For the text-containing cell, return its midpoint in (X, Y) coordinate format. 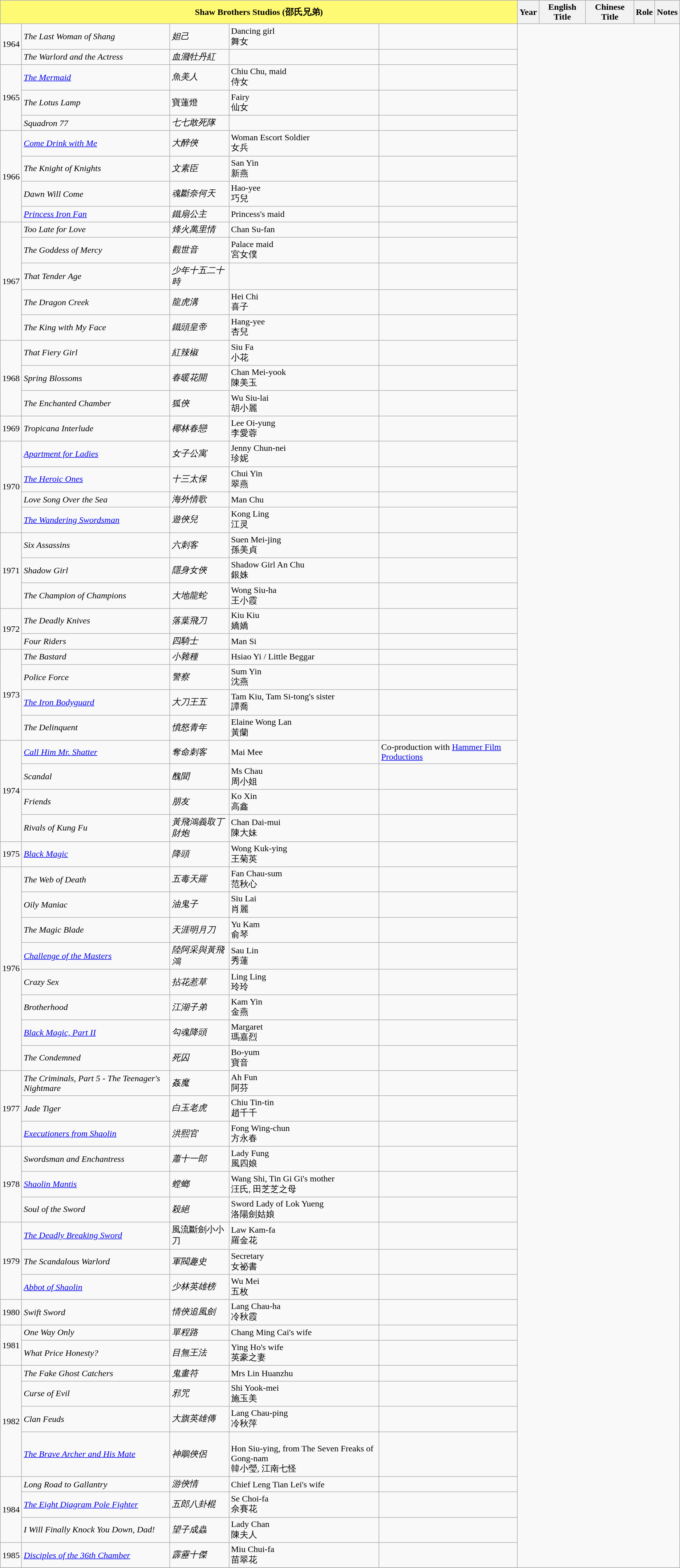
Wu Siu-lai 胡小麗 (304, 403)
鬼畫符 (200, 1373)
Shadow Girl An Chu銀姝 (304, 570)
Wong Kuk-ying王菊英 (304, 854)
Fong Wing-chun 方永春 (304, 1134)
The Wandering Swordsman (96, 520)
San Yin新燕 (304, 169)
寶蓮燈 (200, 103)
大醉俠 (200, 144)
Shaw Brothers Studios (邵氏兄弟) (259, 12)
血濺牡丹紅 (200, 57)
文素臣 (200, 169)
Chinese Title (610, 12)
Man Si (304, 642)
警察 (200, 677)
Disciples of the 36th Chamber (96, 1555)
Kiu Kiu 嬌嬌 (304, 621)
Lee Oi-yung 李愛蓉 (304, 429)
龍虎溝 (200, 302)
Dawn Will Come (96, 194)
Suen Mei-jing 孫美貞 (304, 545)
Long Road to Gallantry (96, 1484)
Fairy仙女 (304, 103)
紅辣椒 (200, 353)
十三太保 (200, 479)
Kong Ling江灵 (304, 520)
The Goddess of Mercy (96, 250)
The Bastard (96, 657)
蕭十一郎 (200, 1159)
1966 (11, 177)
Ms Chau周小姐 (304, 777)
Abbot of Shaolin (96, 1287)
妲己 (200, 37)
The Scandalous Warlord (96, 1262)
Princess's maid (304, 214)
Lady Fung 風四娘 (304, 1159)
Palace maid 宮女僕 (304, 250)
1974 (11, 791)
烽火萬里情 (200, 230)
Brotherhood (96, 1007)
The Deadly Knives (96, 621)
1964 (11, 44)
春暖花開 (200, 378)
風流斷劍小小刀 (200, 1236)
七七敢死隊 (200, 123)
1976 (11, 969)
Man Chu (304, 500)
1984 (11, 1510)
Lang Chau-ping冷秋萍 (304, 1419)
Swift Sword (96, 1312)
Siu Lai肖麗 (304, 905)
霹靂十傑 (200, 1555)
朋友 (200, 802)
The Knight of Knights (96, 169)
Hao-yee巧兒 (304, 194)
1975 (11, 854)
神鵰俠侶 (200, 1454)
奪命刺客 (200, 752)
Wang Shi, Tin Gi Gi's mother汪氏, 田芝芝之母 (304, 1184)
The Dragon Creek (96, 302)
The Mermaid (96, 77)
鐵扇公主 (200, 214)
1972 (11, 629)
1971 (11, 570)
Ying Ho's wife英豪之妻 (304, 1353)
六刺客 (200, 545)
1978 (11, 1184)
邪咒 (200, 1394)
Law Kam-fa羅金花 (304, 1236)
Chan Mei-yook陳美玉 (304, 378)
小雜種 (200, 657)
Challenge of the Masters (96, 956)
Jenny Chun-nei珍妮 (304, 454)
望子成蟲 (200, 1530)
游俠情 (200, 1484)
Dancing girl 舞女 (304, 37)
Call Him Mr. Shatter (96, 752)
Chiu Tin-tin 趙千千 (304, 1108)
Mai Mee (304, 752)
Black Magic (96, 854)
Chief Leng Tian Lei's wife (304, 1484)
大旗英雄傳 (200, 1419)
Apartment for Ladies (96, 454)
軍閥趣史 (200, 1262)
Come Drink with Me (96, 144)
Rivals of Kung Fu (96, 828)
1980 (11, 1312)
醜聞 (200, 777)
One Way Only (96, 1333)
The Champion of Champions (96, 596)
Chan Su-fan (304, 230)
椰林春戀 (200, 429)
Clan Feuds (96, 1419)
Chui Yin翠燕 (304, 479)
Four Riders (96, 642)
Yu Kam俞琴 (304, 930)
Hang-yee杏兒 (304, 328)
拈花惹草 (200, 982)
四騎士 (200, 642)
觀世音 (200, 250)
白玉老虎 (200, 1108)
1967 (11, 281)
Elaine Wong Lan黃蘭 (304, 728)
Friends (96, 802)
黃飛鴻義取丁財炮 (200, 828)
The Magic Blade (96, 930)
狐俠 (200, 403)
隱身女俠 (200, 570)
Secretary女祕書 (304, 1262)
Fan Chau-sum范秋心 (304, 880)
Soul of the Sword (96, 1209)
1968 (11, 378)
Miu Chui-fa苗翠花 (304, 1555)
The Brave Archer and His Mate (96, 1454)
The Criminals, Part 5 - The Teenager's Nightmare (96, 1083)
The Delinquent (96, 728)
Hon Siu-ying, from The Seven Freaks of Gong-nam韓小瑩, 江南七怪 (304, 1454)
鐵頭皇帝 (200, 328)
Hei Chi喜子 (304, 302)
Wu Mei五枚 (304, 1287)
少年十五二十時 (200, 276)
What Price Honesty? (96, 1353)
The King with My Face (96, 328)
The Warlord and the Actress (96, 57)
大地龍蛇 (200, 596)
The Condemned (96, 1058)
海外情歌 (200, 500)
Chiu Chu, maid侍女 (304, 77)
魚美人 (200, 77)
姦魔 (200, 1083)
Scandal (96, 777)
The Iron Bodyguard (96, 703)
Crazy Sex (96, 982)
少林英雄榜 (200, 1287)
Swordsman and Enchantress (96, 1159)
I Will Finally Knock You Down, Dad! (96, 1530)
情俠追風劍 (200, 1312)
English Title (562, 12)
Oily Maniac (96, 905)
Notes (667, 12)
Black Magic, Part II (96, 1032)
Bo-yum寶音 (304, 1058)
目無王法 (200, 1353)
Police Force (96, 677)
魂斷奈何天 (200, 194)
女子公寓 (200, 454)
Executioners from Shaolin (96, 1134)
Chan Dai-mui陳大妹 (304, 828)
Hsiao Yi / Little Beggar (304, 657)
油鬼子 (200, 905)
The Enchanted Chamber (96, 403)
Siu Fa 小花 (304, 353)
Tropicana Interlude (96, 429)
死囚 (200, 1058)
Ah Fun阿芬 (304, 1083)
Princess Iron Fan (96, 214)
落葉飛刀 (200, 621)
遊俠兒 (200, 520)
The Deadly Breaking Sword (96, 1236)
Ling Ling玲玲 (304, 982)
Jade Tiger (96, 1108)
That Tender Age (96, 276)
1969 (11, 429)
1965 (11, 98)
Chang Ming Cai's wife (304, 1333)
Shi Yook-mei施玉美 (304, 1394)
Role (644, 12)
Sword Lady of Lok Yueng洛陽劍姑娘 (304, 1209)
Kam Yin金燕 (304, 1007)
The Fake Ghost Catchers (96, 1373)
Woman Escort Soldier女兵 (304, 144)
憤怒青年 (200, 728)
Ko Xin高鑫 (304, 802)
The Last Woman of Shang (96, 37)
1973 (11, 695)
The Web of Death (96, 880)
Spring Blossoms (96, 378)
大刀王五 (200, 703)
勾魂降頭 (200, 1032)
The Lotus Lamp (96, 103)
Wong Siu-ha 王小霞 (304, 596)
Sau Lin秀蓮 (304, 956)
The Heroic Ones (96, 479)
Love Song Over the Sea (96, 500)
1970 (11, 487)
1981 (11, 1345)
The Eight Diagram Pole Fighter (96, 1505)
螳螂 (200, 1184)
Six Assassins (96, 545)
降頭 (200, 854)
單程路 (200, 1333)
殺絕 (200, 1209)
五郎八卦棍 (200, 1505)
Tam Kiu, Tam Si-tong's sister譚喬 (304, 703)
Shaolin Mantis (96, 1184)
Sum Yin沈燕 (304, 677)
1985 (11, 1555)
Se Choi-fa 佘賽花 (304, 1505)
五毒天羅 (200, 880)
Mrs Lin Huanzhu (304, 1373)
1979 (11, 1261)
Lady Chan陳夫人 (304, 1530)
Curse of Evil (96, 1394)
Lang Chau-ha冷秋霞 (304, 1312)
Shadow Girl (96, 570)
That Fiery Girl (96, 353)
Squadron 77 (96, 123)
江湖子弟 (200, 1007)
Margaret瑪嘉烈 (304, 1032)
1977 (11, 1109)
Year (528, 12)
洪熙官 (200, 1134)
陸阿采與黃飛鴻 (200, 956)
Co-production with Hammer Film Productions (448, 752)
1982 (11, 1421)
Too Late for Love (96, 230)
天涯明月刀 (200, 930)
